Search for the cell housing the specified text and yield its [X, Y] center coordinate. 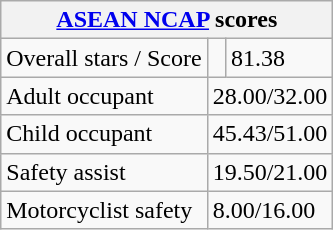
8.00/16.00 [270, 210]
45.43/51.00 [270, 134]
Adult occupant [104, 96]
Child occupant [104, 134]
28.00/32.00 [270, 96]
Motorcyclist safety [104, 210]
ASEAN NCAP scores [167, 20]
19.50/21.00 [270, 172]
81.38 [278, 58]
Overall stars / Score [104, 58]
Safety assist [104, 172]
